Find where the given text appears and provide that cell's center as (x, y) coordinate. 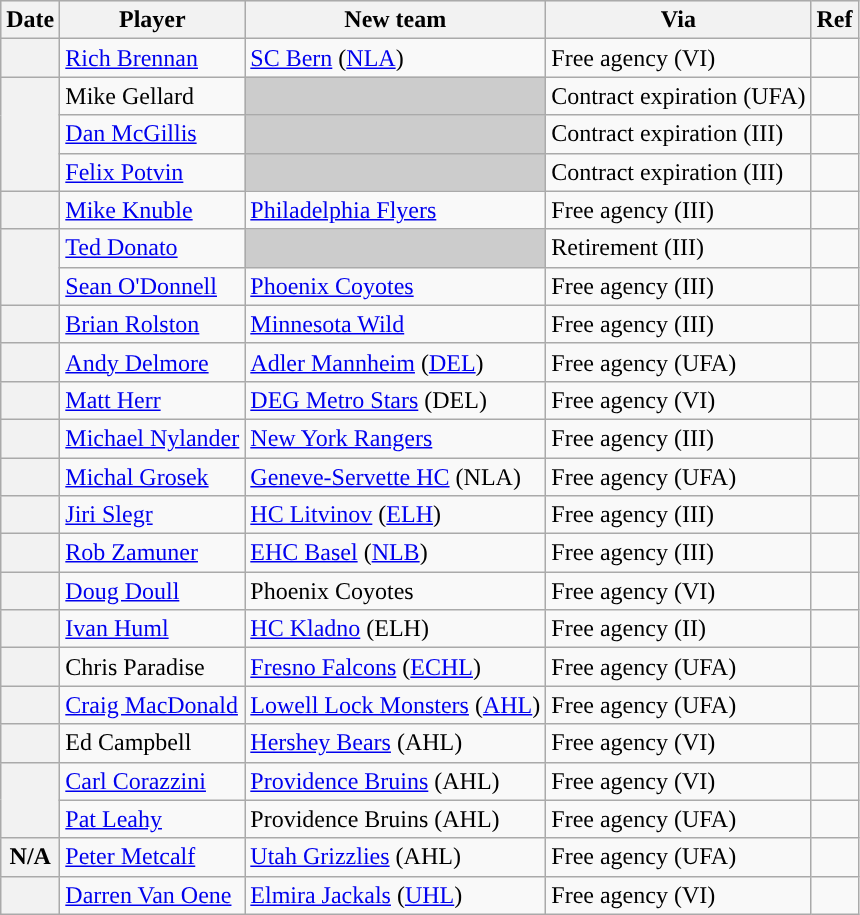
Free agency (II) (678, 629)
Ref (834, 20)
Pat Leahy (152, 819)
Fresno Falcons (ECHL) (396, 667)
Sean O'Donnell (152, 286)
SC Bern (NLA) (396, 58)
Ed Campbell (152, 743)
Hershey Bears (AHL) (396, 743)
New York Rangers (396, 438)
Lowell Lock Monsters (AHL) (396, 705)
Elmira Jackals (UHL) (396, 895)
Brian Rolston (152, 324)
HC Kladno (ELH) (396, 629)
Retirement (III) (678, 248)
New team (396, 20)
Via (678, 20)
Carl Corazzini (152, 781)
Ivan Huml (152, 629)
Dan McGillis (152, 134)
Andy Delmore (152, 362)
Jiri Slegr (152, 515)
N/A (30, 857)
Minnesota Wild (396, 324)
Contract expiration (UFA) (678, 96)
Michael Nylander (152, 438)
EHC Basel (NLB) (396, 553)
Rob Zamuner (152, 553)
DEG Metro Stars (DEL) (396, 400)
Geneve-Servette HC (NLA) (396, 477)
Philadelphia Flyers (396, 210)
Craig MacDonald (152, 705)
HC Litvinov (ELH) (396, 515)
Mike Gellard (152, 96)
Matt Herr (152, 400)
Ted Donato (152, 248)
Felix Potvin (152, 172)
Peter Metcalf (152, 857)
Player (152, 20)
Utah Grizzlies (AHL) (396, 857)
Mike Knuble (152, 210)
Date (30, 20)
Doug Doull (152, 591)
Michal Grosek (152, 477)
Darren Van Oene (152, 895)
Rich Brennan (152, 58)
Adler Mannheim (DEL) (396, 362)
Chris Paradise (152, 667)
